Return the (X, Y) coordinate for the center point of the cell that contains the specified text.  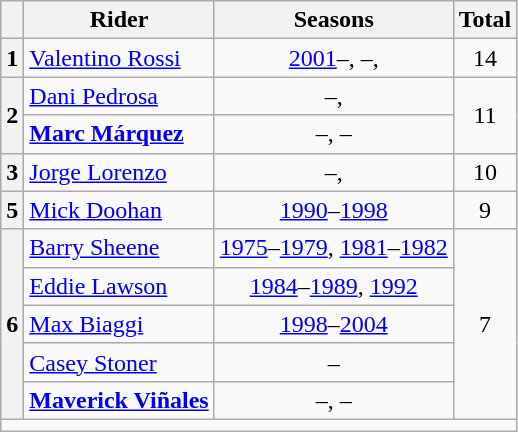
Valentino Rossi (119, 58)
1998–2004 (334, 324)
Rider (119, 20)
14 (485, 58)
Casey Stoner (119, 362)
3 (12, 172)
Seasons (334, 20)
Eddie Lawson (119, 286)
5 (12, 210)
Jorge Lorenzo (119, 172)
6 (12, 324)
Maverick Viñales (119, 400)
– (334, 362)
Marc Márquez (119, 134)
2 (12, 115)
Max Biaggi (119, 324)
1975–1979, 1981–1982 (334, 248)
11 (485, 115)
Dani Pedrosa (119, 96)
Total (485, 20)
7 (485, 324)
Mick Doohan (119, 210)
1990–1998 (334, 210)
Barry Sheene (119, 248)
10 (485, 172)
2001–, –, (334, 58)
1 (12, 58)
1984–1989, 1992 (334, 286)
9 (485, 210)
